Locate the cell with the specified text and output its (X, Y) center coordinate. 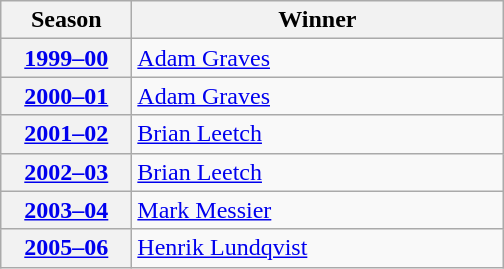
Winner (318, 20)
1999–00 (66, 58)
2001–02 (66, 134)
Season (66, 20)
2002–03 (66, 172)
2005–06 (66, 248)
2000–01 (66, 96)
Henrik Lundqvist (318, 248)
2003–04 (66, 210)
Mark Messier (318, 210)
